Scan for the cell matching the given text and deliver its (x, y) coordinate at center. 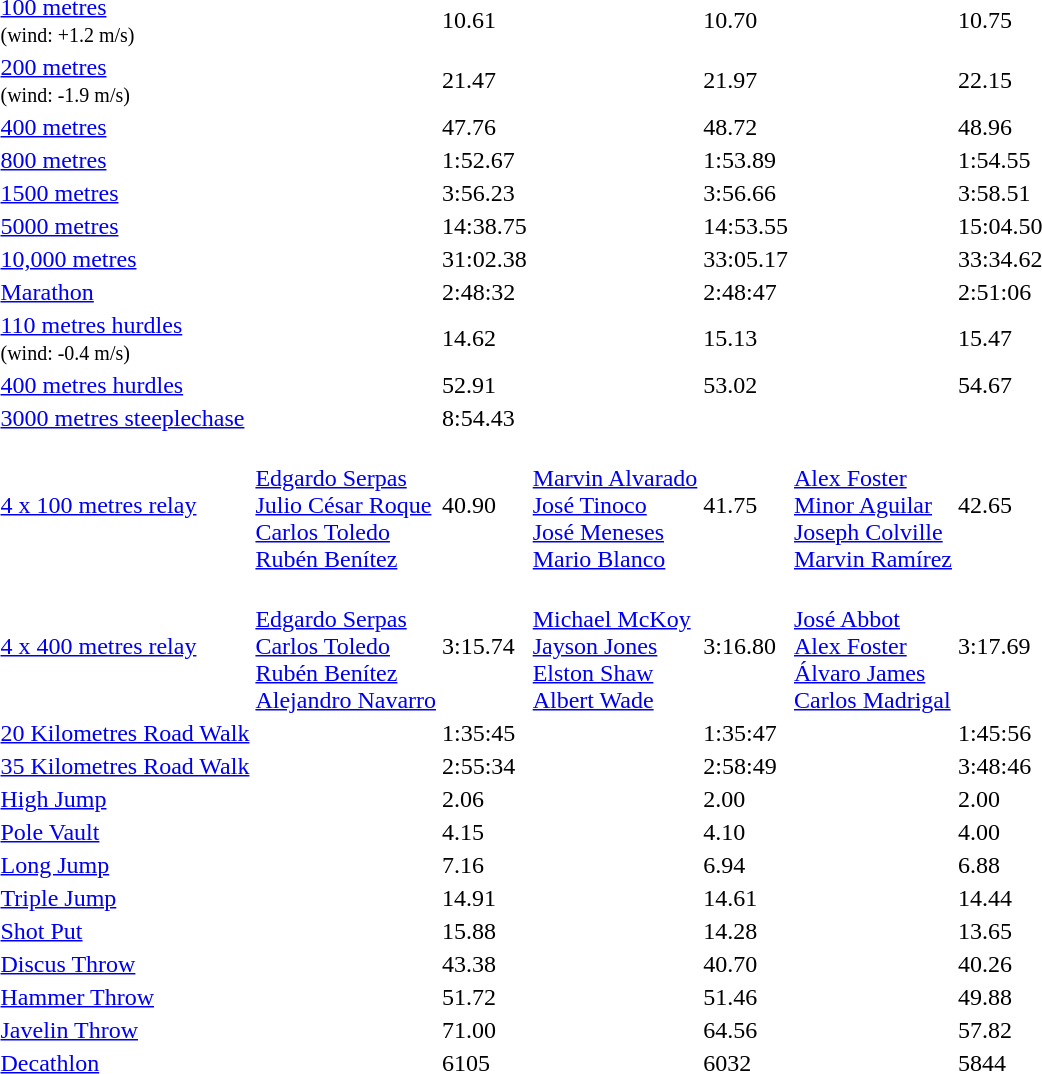
4.10 (746, 832)
1:52.67 (485, 160)
15.88 (485, 931)
2:58:49 (746, 766)
7.16 (485, 865)
1:35:45 (485, 733)
2:55:34 (485, 766)
14.28 (746, 931)
41.75 (746, 505)
2:48:47 (746, 292)
2:48:32 (485, 292)
33:05.17 (746, 259)
21.47 (485, 80)
43.38 (485, 964)
64.56 (746, 1030)
14.91 (485, 898)
47.76 (485, 127)
40.90 (485, 505)
3:56.66 (746, 193)
15.13 (746, 338)
1:53.89 (746, 160)
Alex Foster Minor Aguilar Joseph Colville Marvin Ramírez (872, 505)
Marvin Alvarado José Tinoco José Meneses Mario Blanco (615, 505)
José Abbot Alex Foster Álvaro James Carlos Madrigal (872, 646)
3:15.74 (485, 646)
14.61 (746, 898)
Edgardo Serpas Julio César Roque Carlos Toledo Rubén Benítez (346, 505)
40.70 (746, 964)
Michael McKoy Jayson Jones Elston Shaw Albert Wade (615, 646)
3:16.80 (746, 646)
53.02 (746, 385)
8:54.43 (485, 418)
1:35:47 (746, 733)
3:56.23 (485, 193)
21.97 (746, 80)
31:02.38 (485, 259)
14:38.75 (485, 226)
51.46 (746, 997)
51.72 (485, 997)
52.91 (485, 385)
2.00 (746, 799)
4.15 (485, 832)
Edgardo Serpas Carlos Toledo Rubén Benítez Alejandro Navarro (346, 646)
6.94 (746, 865)
2.06 (485, 799)
14:53.55 (746, 226)
48.72 (746, 127)
71.00 (485, 1030)
14.62 (485, 338)
